Extract the [x, y] coordinate from the center of the cell holding the provided text.  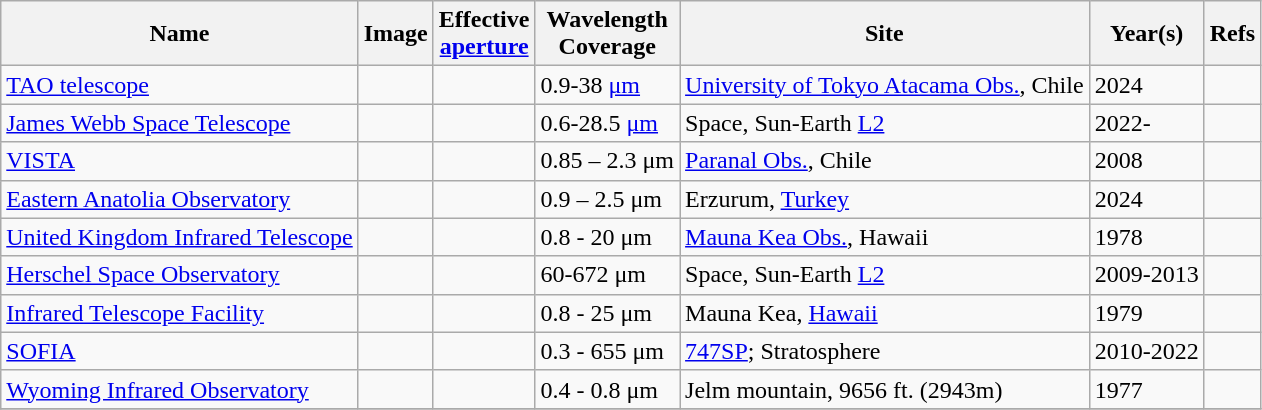
Effective aperture [484, 34]
Jelm mountain, 9656 ft. (2943m) [885, 389]
Paranal Obs., Chile [885, 161]
Name [180, 34]
0.4 - 0.8 μm [608, 389]
2009-2013 [1146, 275]
Year(s) [1146, 34]
1977 [1146, 389]
0.3 - 655 μm [608, 351]
Herschel Space Observatory [180, 275]
747SP; Stratosphere [885, 351]
60-672 μm [608, 275]
VISTA [180, 161]
Erzurum, Turkey [885, 199]
0.85 – 2.3 μm [608, 161]
0.6-28.5 μm [608, 123]
2010-2022 [1146, 351]
Wyoming Infrared Observatory [180, 389]
0.9-38 μm [608, 85]
0.8 - 20 μm [608, 237]
0.8 - 25 μm [608, 313]
1979 [1146, 313]
SOFIA [180, 351]
2022- [1146, 123]
2008 [1146, 161]
TAO telescope [180, 85]
Refs [1232, 34]
0.9 – 2.5 μm [608, 199]
Mauna Kea Obs., Hawaii [885, 237]
Wavelength Coverage [608, 34]
Site [885, 34]
University of Tokyo Atacama Obs., Chile [885, 85]
James Webb Space Telescope [180, 123]
Eastern Anatolia Observatory [180, 199]
Infrared Telescope Facility [180, 313]
Mauna Kea, Hawaii [885, 313]
Image [396, 34]
1978 [1146, 237]
United Kingdom Infrared Telescope [180, 237]
